Return (x, y) of the center of cell containing provided text 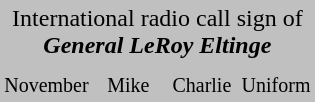
Mike (128, 84)
Uniform (276, 84)
November (46, 84)
International radio call sign ofGeneral LeRoy Eltinge (158, 32)
Charlie (202, 84)
